Capture the cell that displays the provided text and extract its [x, y] central coordinate. 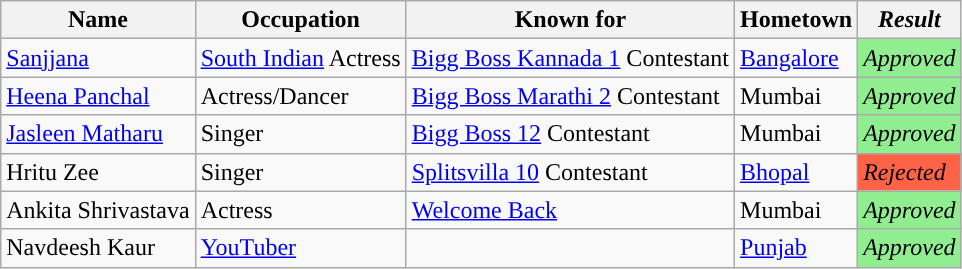
Heena Panchal [98, 96]
Jasleen Matharu [98, 134]
Bigg Boss Marathi 2 Contestant [570, 96]
Bigg Boss Kannada 1 Contestant [570, 58]
Hometown [796, 20]
Hritu Zee [98, 172]
South Indian Actress [300, 58]
Ankita Shrivastava [98, 210]
Bangalore [796, 58]
Known for [570, 20]
Occupation [300, 20]
Result [910, 20]
Actress [300, 210]
Name [98, 20]
Rejected [910, 172]
Welcome Back [570, 210]
YouTuber [300, 248]
Sanjjana [98, 58]
Bhopal [796, 172]
Punjab [796, 248]
Navdeesh Kaur [98, 248]
Bigg Boss 12 Contestant [570, 134]
Actress/Dancer [300, 96]
Splitsvilla 10 Contestant [570, 172]
